Extract the [X, Y] coordinate from the center of the cell holding the provided text.  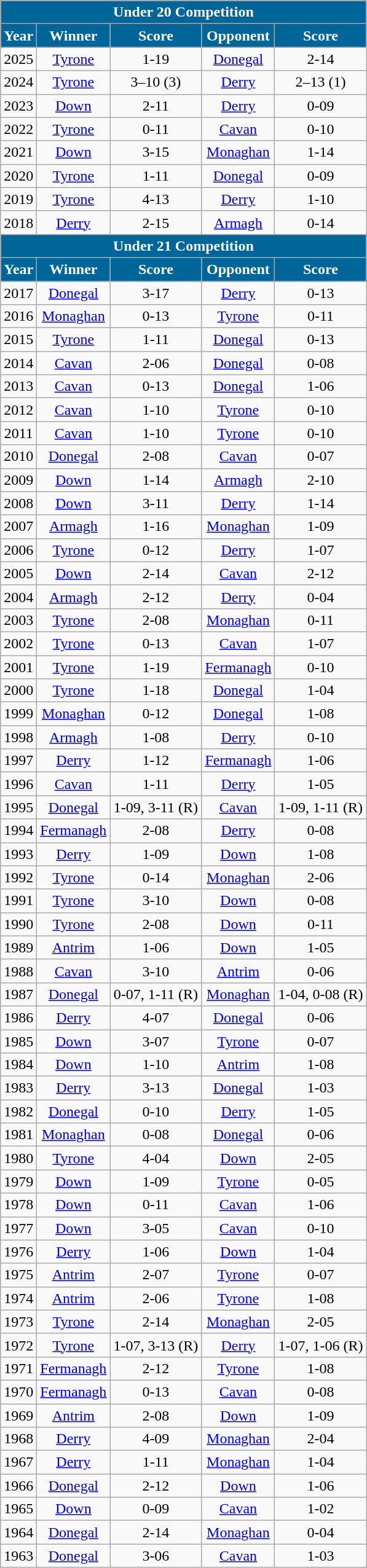
1965 [18, 1509]
2022 [18, 129]
2006 [18, 550]
Under 20 Competition [183, 12]
1-16 [156, 527]
1969 [18, 1415]
2001 [18, 667]
4-13 [156, 199]
1-09, 1-11 (R) [321, 807]
2010 [18, 457]
3-17 [156, 293]
2002 [18, 643]
0-05 [321, 1182]
1987 [18, 994]
1-04, 0-08 (R) [321, 994]
1964 [18, 1532]
1-12 [156, 761]
1981 [18, 1135]
1978 [18, 1205]
1966 [18, 1486]
1976 [18, 1252]
1973 [18, 1322]
2012 [18, 410]
2-15 [156, 222]
1989 [18, 947]
2020 [18, 176]
1984 [18, 1065]
1-09, 3-11 (R) [156, 807]
4-09 [156, 1439]
2013 [18, 386]
1-07, 3-13 (R) [156, 1345]
2003 [18, 620]
1988 [18, 971]
1-07, 1-06 (R) [321, 1345]
1985 [18, 1041]
1995 [18, 807]
3-05 [156, 1228]
2-04 [321, 1439]
2-11 [156, 106]
1992 [18, 877]
2021 [18, 152]
1967 [18, 1462]
3-11 [156, 503]
1998 [18, 737]
4-07 [156, 1017]
1-02 [321, 1509]
2008 [18, 503]
1990 [18, 924]
1997 [18, 761]
2004 [18, 597]
1999 [18, 714]
1994 [18, 831]
3-07 [156, 1041]
2017 [18, 293]
1977 [18, 1228]
1975 [18, 1275]
2005 [18, 573]
2025 [18, 59]
2009 [18, 480]
3-15 [156, 152]
2-07 [156, 1275]
2–13 (1) [321, 82]
1982 [18, 1111]
1986 [18, 1017]
1968 [18, 1439]
1991 [18, 901]
1963 [18, 1556]
Under 21 Competition [183, 246]
1993 [18, 854]
1970 [18, 1392]
2016 [18, 316]
2018 [18, 222]
1979 [18, 1182]
1983 [18, 1088]
1996 [18, 784]
1974 [18, 1298]
1-18 [156, 691]
1972 [18, 1345]
2000 [18, 691]
3-13 [156, 1088]
0-07, 1-11 (R) [156, 994]
2-10 [321, 480]
2015 [18, 340]
2019 [18, 199]
3-06 [156, 1556]
1971 [18, 1368]
2023 [18, 106]
2024 [18, 82]
3–10 (3) [156, 82]
2014 [18, 363]
2011 [18, 433]
4-04 [156, 1158]
1980 [18, 1158]
2007 [18, 527]
